Return the (X, Y) coordinate for the center point of the cell that contains the specified text.  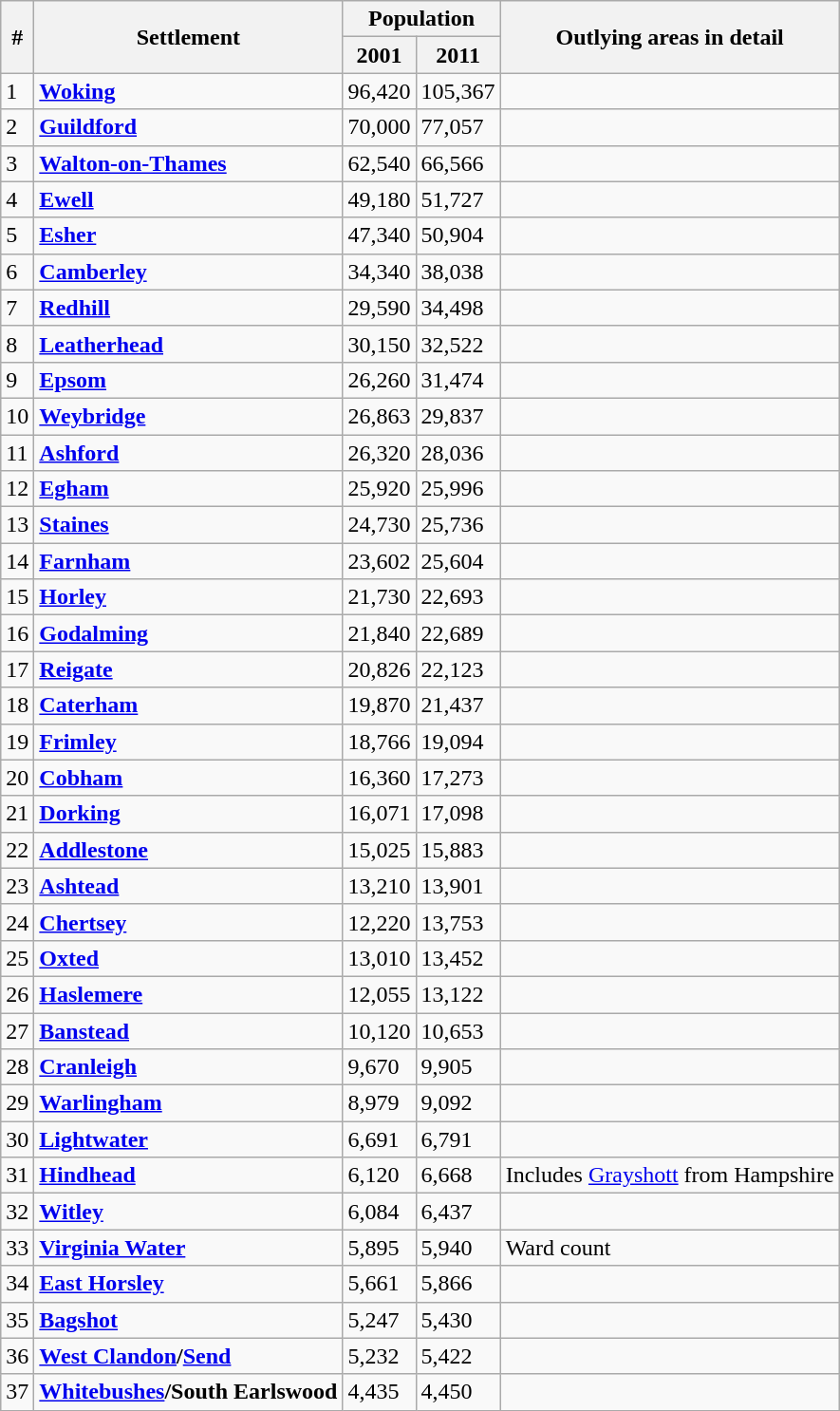
Frimley (188, 742)
27 (17, 1030)
25,736 (457, 525)
14 (17, 561)
5,661 (380, 1284)
Cranleigh (188, 1067)
6,437 (457, 1212)
15,025 (380, 850)
Oxted (188, 958)
16 (17, 633)
9,905 (457, 1067)
18 (17, 705)
1 (17, 91)
19 (17, 742)
13 (17, 525)
105,367 (457, 91)
11 (17, 453)
16,360 (380, 778)
13,010 (380, 958)
East Horsley (188, 1284)
8,979 (380, 1103)
Witley (188, 1212)
Addlestone (188, 850)
13,210 (380, 886)
22,693 (457, 597)
# (17, 37)
20 (17, 778)
Staines (188, 525)
Ashtead (188, 886)
Horley (188, 597)
29 (17, 1103)
17,098 (457, 814)
Cobham (188, 778)
24,730 (380, 525)
Esher (188, 235)
5,232 (380, 1356)
Reigate (188, 669)
26 (17, 994)
West Clandon/Send (188, 1356)
6,668 (457, 1176)
Ward count (670, 1248)
34 (17, 1284)
Godalming (188, 633)
10 (17, 416)
29,837 (457, 416)
26,863 (380, 416)
Camberley (188, 272)
Guildford (188, 127)
25,920 (380, 489)
18,766 (380, 742)
37 (17, 1392)
38,038 (457, 272)
22 (17, 850)
8 (17, 344)
Outlying areas in detail (670, 37)
21,730 (380, 597)
34,498 (457, 308)
13,452 (457, 958)
28,036 (457, 453)
12,055 (380, 994)
17,273 (457, 778)
26,320 (380, 453)
3 (17, 163)
25 (17, 958)
Egham (188, 489)
15 (17, 597)
31 (17, 1176)
21,437 (457, 705)
26,260 (380, 380)
17 (17, 669)
70,000 (380, 127)
23 (17, 886)
6 (17, 272)
33 (17, 1248)
6,691 (380, 1139)
9,670 (380, 1067)
Leatherhead (188, 344)
Includes Grayshott from Hampshire (670, 1176)
28 (17, 1067)
Walton-on-Thames (188, 163)
7 (17, 308)
13,753 (457, 922)
21,840 (380, 633)
22,123 (457, 669)
32,522 (457, 344)
25,604 (457, 561)
6,084 (380, 1212)
21 (17, 814)
Chertsey (188, 922)
Woking (188, 91)
62,540 (380, 163)
4 (17, 199)
Virginia Water (188, 1248)
Settlement (188, 37)
Hindhead (188, 1176)
16,071 (380, 814)
23,602 (380, 561)
50,904 (457, 235)
19,094 (457, 742)
24 (17, 922)
Lightwater (188, 1139)
25,996 (457, 489)
30 (17, 1139)
4,450 (457, 1392)
5 (17, 235)
12,220 (380, 922)
66,566 (457, 163)
35 (17, 1320)
Caterham (188, 705)
5,430 (457, 1320)
13,901 (457, 886)
6,791 (457, 1139)
6,120 (380, 1176)
5,422 (457, 1356)
Whitebushes/South Earlswood (188, 1392)
29,590 (380, 308)
10,120 (380, 1030)
31,474 (457, 380)
9 (17, 380)
5,895 (380, 1248)
Dorking (188, 814)
77,057 (457, 127)
5,866 (457, 1284)
5,940 (457, 1248)
51,727 (457, 199)
34,340 (380, 272)
20,826 (380, 669)
Bagshot (188, 1320)
2011 (457, 55)
Ashford (188, 453)
2 (17, 127)
36 (17, 1356)
Population (421, 19)
2001 (380, 55)
Weybridge (188, 416)
Farnham (188, 561)
Epsom (188, 380)
19,870 (380, 705)
10,653 (457, 1030)
5,247 (380, 1320)
32 (17, 1212)
12 (17, 489)
49,180 (380, 199)
30,150 (380, 344)
15,883 (457, 850)
96,420 (380, 91)
9,092 (457, 1103)
4,435 (380, 1392)
Warlingham (188, 1103)
Ewell (188, 199)
Banstead (188, 1030)
Redhill (188, 308)
Haslemere (188, 994)
22,689 (457, 633)
13,122 (457, 994)
47,340 (380, 235)
